Provide the (X, Y) coordinate of the cell's center where the given text is located.  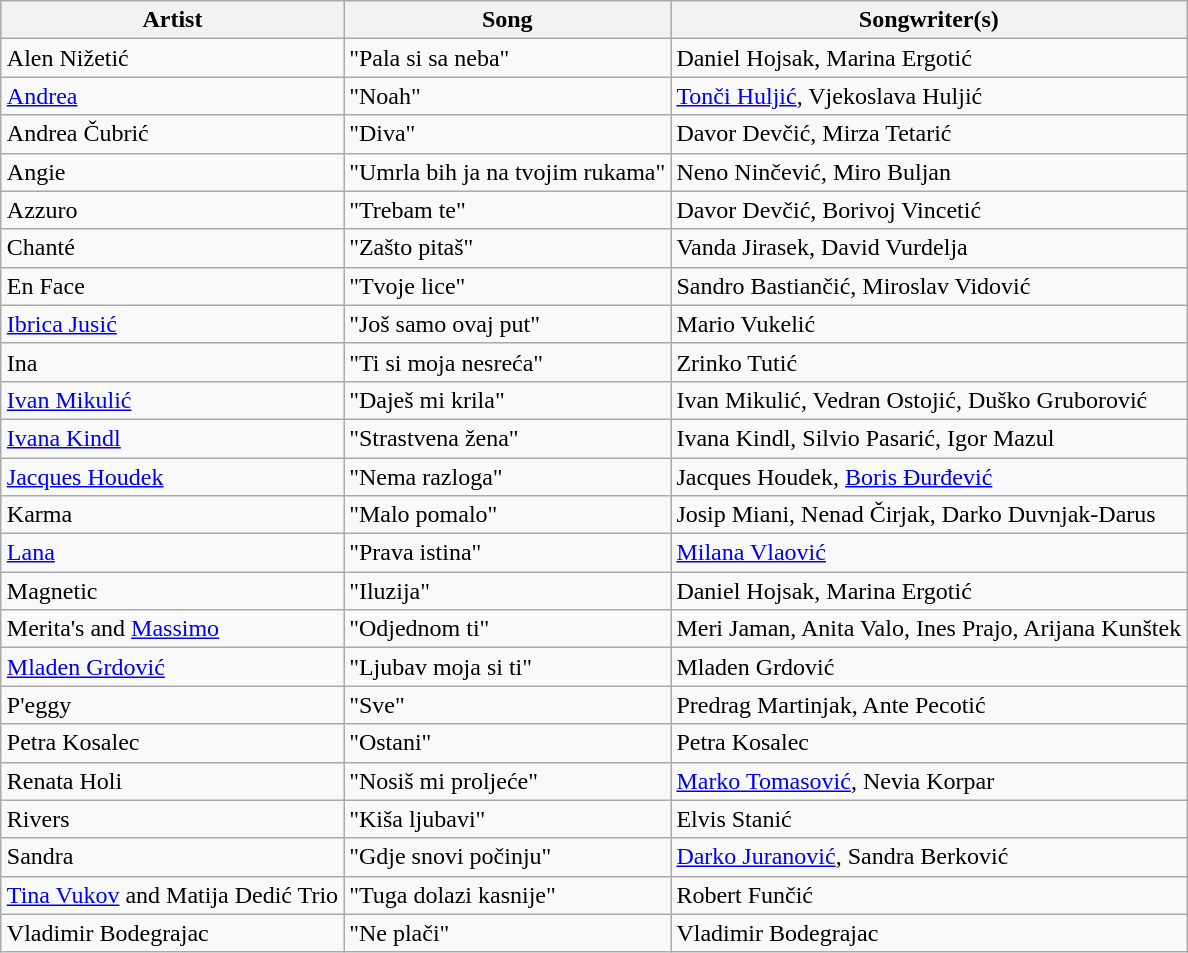
Karma (172, 515)
"Tuga dolazi kasnije" (508, 895)
"Tvoje lice" (508, 286)
Ina (172, 362)
Ibrica Jusić (172, 324)
"Ne plači" (508, 933)
Davor Devčić, Mirza Tetarić (929, 134)
"Nema razloga" (508, 477)
En Face (172, 286)
"Iluzija" (508, 591)
"Gdje snovi počinju" (508, 857)
"Kiša ljubavi" (508, 819)
Vanda Jirasek, David Vurdelja (929, 248)
Renata Holi (172, 781)
"Pala si sa neba" (508, 58)
Alen Nižetić (172, 58)
Darko Juranović, Sandra Berković (929, 857)
Zrinko Tutić (929, 362)
"Diva" (508, 134)
"Nosiš mi proljeće" (508, 781)
Rivers (172, 819)
"Još samo ovaj put" (508, 324)
Mario Vukelić (929, 324)
"Ostani" (508, 743)
"Ti si moja nesreća" (508, 362)
Angie (172, 172)
Merita's and Massimo (172, 629)
Andrea Čubrić (172, 134)
Lana (172, 553)
Predrag Martinjak, Ante Pecotić (929, 705)
"Trebam te" (508, 210)
Robert Funčić (929, 895)
Neno Ninčević, Miro Buljan (929, 172)
"Sve" (508, 705)
Songwriter(s) (929, 20)
Azzuro (172, 210)
Milana Vlaović (929, 553)
Song (508, 20)
"Strastvena žena" (508, 438)
Andrea (172, 96)
Elvis Stanić (929, 819)
Ivan Mikulić, Vedran Ostojić, Duško Gruborović (929, 400)
Magnetic (172, 591)
P'eggy (172, 705)
"Prava istina" (508, 553)
Ivana Kindl, Silvio Pasarić, Igor Mazul (929, 438)
"Ljubav moja si ti" (508, 667)
"Daješ mi krila" (508, 400)
Sandro Bastiančić, Miroslav Vidović (929, 286)
Sandra (172, 857)
Josip Miani, Nenad Čirjak, Darko Duvnjak-Darus (929, 515)
Tonči Huljić, Vjekoslava Huljić (929, 96)
"Malo pomalo" (508, 515)
"Noah" (508, 96)
"Odjednom ti" (508, 629)
Meri Jaman, Anita Valo, Ines Prajo, Arijana Kunštek (929, 629)
"Zašto pitaš" (508, 248)
Jacques Houdek (172, 477)
Chanté (172, 248)
Ivana Kindl (172, 438)
Jacques Houdek, Boris Đurđević (929, 477)
Ivan Mikulić (172, 400)
Tina Vukov and Matija Dedić Trio (172, 895)
Artist (172, 20)
Davor Devčić, Borivoj Vincetić (929, 210)
"Umrla bih ja na tvojim rukama" (508, 172)
Marko Tomasović, Nevia Korpar (929, 781)
